Search for the cell housing the specified text and yield its [X, Y] center coordinate. 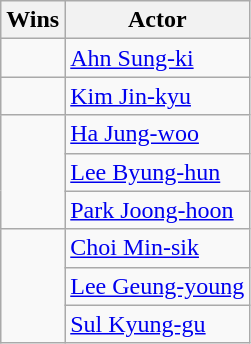
Ha Jung-woo [158, 134]
Choi Min-sik [158, 248]
Lee Byung-hun [158, 172]
Park Joong-hoon [158, 210]
Kim Jin-kyu [158, 96]
Sul Kyung-gu [158, 324]
Ahn Sung-ki [158, 58]
Wins [33, 20]
Lee Geung-young [158, 286]
Actor [158, 20]
